Output the [X, Y] coordinate of the center of the cell containing the given text.  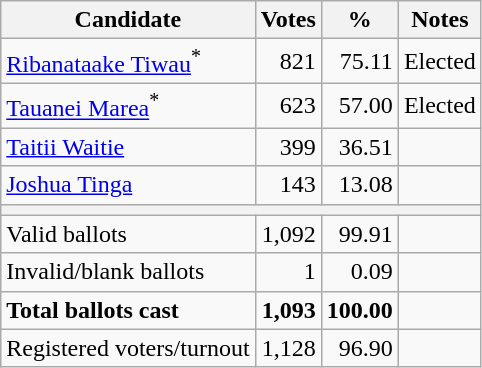
623 [288, 106]
100.00 [360, 310]
1 [288, 272]
99.91 [360, 234]
36.51 [360, 147]
Taitii Waitie [128, 147]
Valid ballots [128, 234]
0.09 [360, 272]
399 [288, 147]
% [360, 20]
Joshua Tinga [128, 185]
Tauanei Marea* [128, 106]
Candidate [128, 20]
57.00 [360, 106]
Notes [440, 20]
143 [288, 185]
821 [288, 62]
1,128 [288, 348]
96.90 [360, 348]
1,093 [288, 310]
1,092 [288, 234]
Ribanataake Tiwau* [128, 62]
Invalid/blank ballots [128, 272]
Total ballots cast [128, 310]
Votes [288, 20]
13.08 [360, 185]
75.11 [360, 62]
Registered voters/turnout [128, 348]
